Determine the (X, Y) coordinate at the center of the cell enclosing the given text.  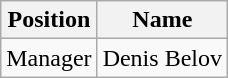
Name (162, 20)
Denis Belov (162, 58)
Manager (49, 58)
Position (49, 20)
